Pinpoint the cell where the given text exists, returning its [x, y] midpoint coordinate. 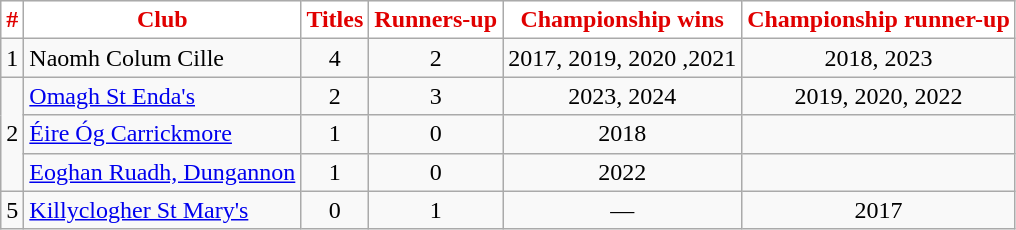
2017 [879, 210]
Championship wins [622, 20]
Championship runner-up [879, 20]
Eoghan Ruadh, Dungannon [162, 172]
2023, 2024 [622, 96]
— [622, 210]
Titles [335, 20]
2018 [622, 134]
5 [12, 210]
Club [162, 20]
3 [436, 96]
Naomh Colum Cille [162, 58]
4 [335, 58]
2018, 2023 [879, 58]
Killyclogher St Mary's [162, 210]
2017, 2019, 2020 ,2021 [622, 58]
2019, 2020, 2022 [879, 96]
Omagh St Enda's [162, 96]
Éire Óg Carrickmore [162, 134]
Runners-up [436, 20]
2022 [622, 172]
# [12, 20]
